From the cell containing the given text, extract its center point as (X, Y) coordinate. 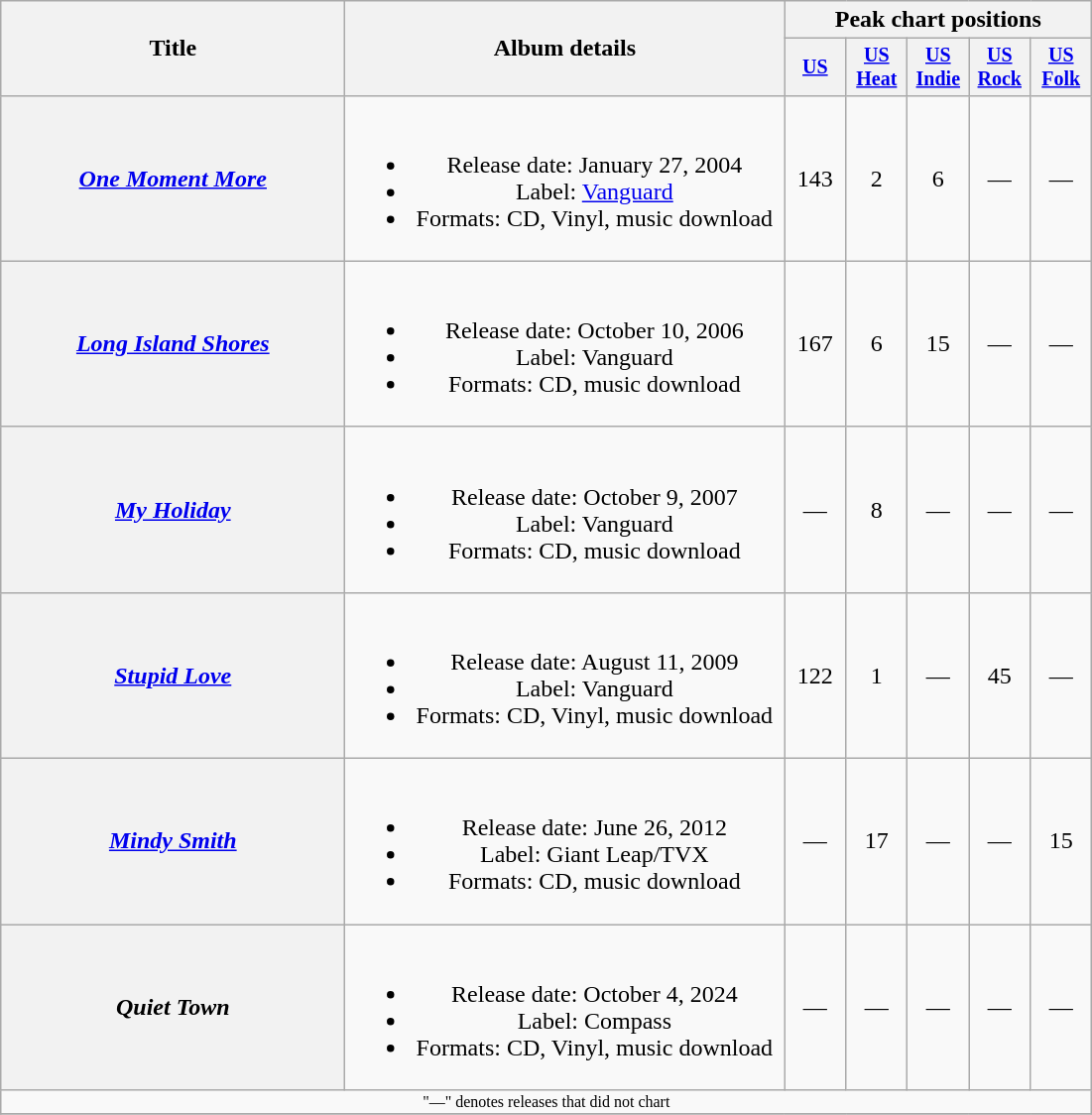
45 (1000, 675)
17 (877, 841)
Release date: October 4, 2024Label: CompassFormats: CD, Vinyl, music download (565, 1008)
Long Island Shores (173, 343)
US Heat (877, 67)
167 (815, 343)
Title (173, 49)
Release date: January 27, 2004Label: VanguardFormats: CD, Vinyl, music download (565, 179)
Quiet Town (173, 1008)
2 (877, 179)
One Moment More (173, 179)
US Rock (1000, 67)
Stupid Love (173, 675)
143 (815, 179)
Release date: October 9, 2007Label: VanguardFormats: CD, music download (565, 510)
US Folk (1061, 67)
US Indie (938, 67)
Peak chart positions (938, 20)
Release date: June 26, 2012Label: Giant Leap/TVXFormats: CD, music download (565, 841)
Mindy Smith (173, 841)
US (815, 67)
1 (877, 675)
122 (815, 675)
8 (877, 510)
Album details (565, 49)
Release date: August 11, 2009Label: VanguardFormats: CD, Vinyl, music download (565, 675)
"—" denotes releases that did not chart (546, 1102)
My Holiday (173, 510)
Release date: October 10, 2006Label: VanguardFormats: CD, music download (565, 343)
